Provide the [X, Y] coordinate of the cell's center where the given text is located.  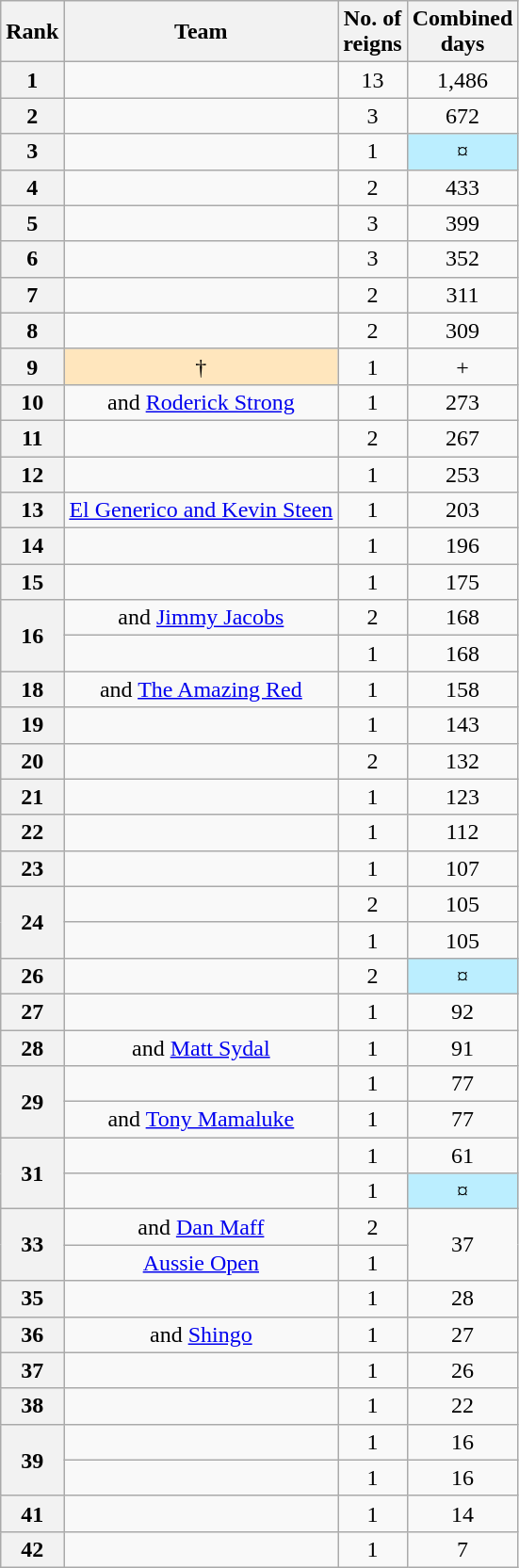
123 [462, 797]
267 [462, 438]
and Shingo [202, 1334]
33 [32, 1245]
No. ofreigns [373, 32]
36 [32, 1334]
433 [462, 187]
20 [32, 761]
112 [462, 832]
107 [462, 868]
92 [462, 1011]
132 [462, 761]
158 [462, 689]
35 [32, 1299]
9 [32, 366]
19 [32, 725]
and Matt Sydal [202, 1048]
4 [32, 187]
† [202, 366]
+ [462, 366]
399 [462, 223]
21 [32, 797]
15 [32, 582]
311 [462, 295]
8 [32, 331]
11 [32, 438]
1,486 [462, 80]
42 [32, 1549]
5 [32, 223]
39 [32, 1460]
29 [32, 1102]
Rank [32, 32]
10 [32, 402]
143 [462, 725]
91 [462, 1048]
352 [462, 259]
203 [462, 510]
Team [202, 32]
23 [32, 868]
41 [32, 1513]
253 [462, 474]
196 [462, 546]
Combineddays [462, 32]
175 [462, 582]
31 [32, 1173]
309 [462, 331]
672 [462, 116]
El Generico and Kevin Steen [202, 510]
and Dan Maff [202, 1227]
and Jimmy Jacobs [202, 618]
38 [32, 1406]
and Roderick Strong [202, 402]
24 [32, 922]
and The Amazing Red [202, 689]
273 [462, 402]
Aussie Open [202, 1263]
6 [32, 259]
61 [462, 1156]
18 [32, 689]
12 [32, 474]
and Tony Mamaluke [202, 1120]
